Provide the [X, Y] coordinate of the cell's center where the given text is located.  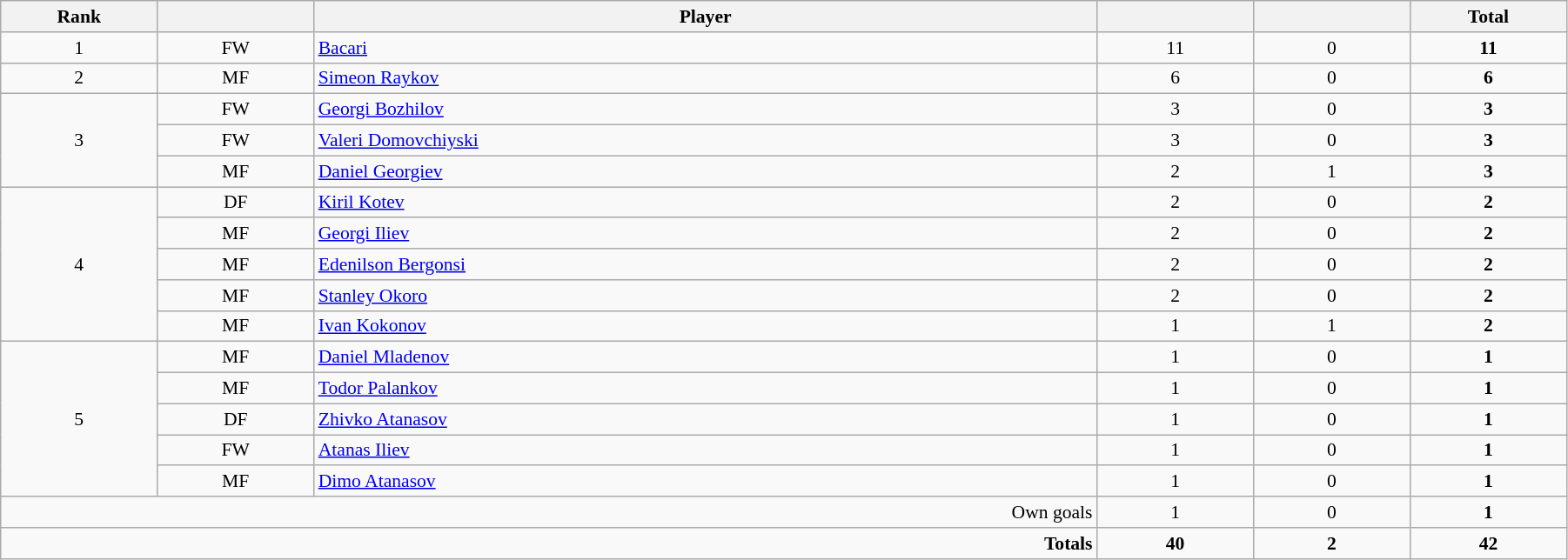
Zhivko Atanasov [706, 419]
Ivan Kokonov [706, 326]
40 [1176, 543]
Georgi Bozhilov [706, 110]
Player [706, 17]
4 [79, 264]
Daniel Mladenov [706, 357]
Totals [549, 543]
Stanley Okoro [706, 296]
Bacari [706, 48]
Valeri Domovchiyski [706, 141]
5 [79, 419]
Edenilson Bergonsi [706, 264]
42 [1488, 543]
Rank [79, 17]
Dimo Atanasov [706, 482]
Simeon Raykov [706, 78]
Total [1488, 17]
Georgi Iliev [706, 234]
Atanas Iliev [706, 450]
Kiril Kotev [706, 203]
Todor Palankov [706, 389]
Daniel Georgiev [706, 171]
Own goals [549, 512]
